Identify which cell holds the provided text, then report its [X, Y] central coordinate. 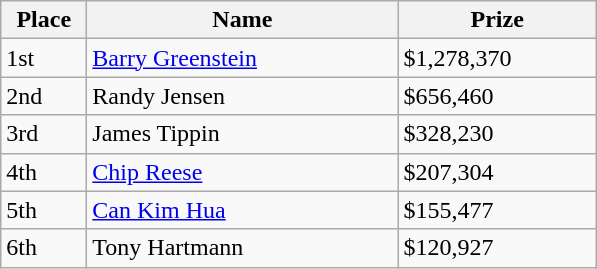
3rd [44, 134]
5th [44, 210]
Name [242, 20]
Can Kim Hua [242, 210]
James Tippin [242, 134]
$120,927 [498, 248]
$207,304 [498, 172]
$155,477 [498, 210]
2nd [44, 96]
Place [44, 20]
Chip Reese [242, 172]
1st [44, 58]
6th [44, 248]
Tony Hartmann [242, 248]
Prize [498, 20]
4th [44, 172]
$656,460 [498, 96]
$328,230 [498, 134]
$1,278,370 [498, 58]
Randy Jensen [242, 96]
Barry Greenstein [242, 58]
